Scan for the cell matching the given text and deliver its [X, Y] coordinate at center. 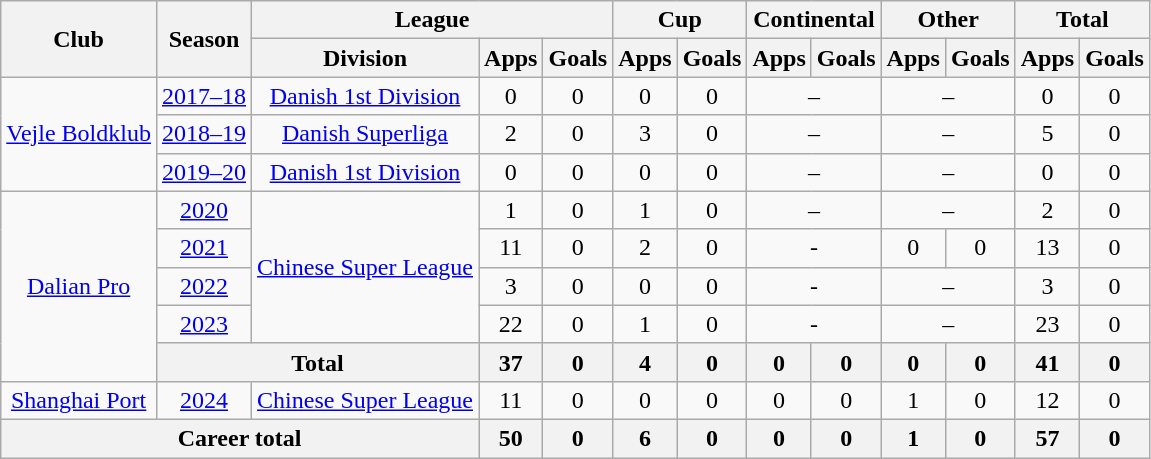
5 [1047, 134]
Division [366, 58]
50 [511, 438]
2019–20 [204, 172]
Continental [814, 20]
12 [1047, 400]
2020 [204, 210]
4 [645, 362]
Other [948, 20]
Vejle Boldklub [79, 134]
41 [1047, 362]
2021 [204, 248]
Danish Superliga [366, 134]
2018–19 [204, 134]
22 [511, 324]
Cup [680, 20]
13 [1047, 248]
Shanghai Port [79, 400]
37 [511, 362]
6 [645, 438]
2022 [204, 286]
Career total [240, 438]
23 [1047, 324]
League [432, 20]
2017–18 [204, 96]
Season [204, 39]
Club [79, 39]
2024 [204, 400]
57 [1047, 438]
2023 [204, 324]
Dalian Pro [79, 286]
